Return [X, Y] of the center of cell containing provided text 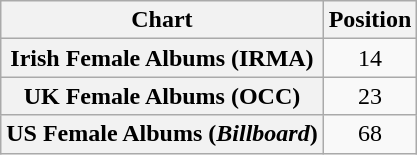
14 [370, 58]
23 [370, 96]
US Female Albums (Billboard) [162, 134]
68 [370, 134]
Chart [162, 20]
Irish Female Albums (IRMA) [162, 58]
Position [370, 20]
UK Female Albums (OCC) [162, 96]
